Scan for the cell matching the given text and deliver its (x, y) coordinate at center. 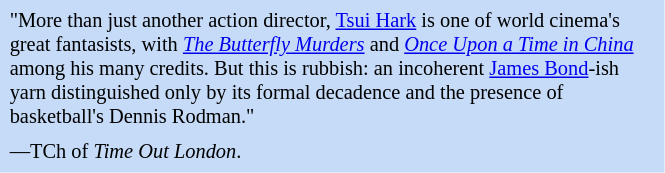
—TCh of Time Out London. (332, 152)
